Determine the [x, y] coordinate at the center of the cell enclosing the given text.  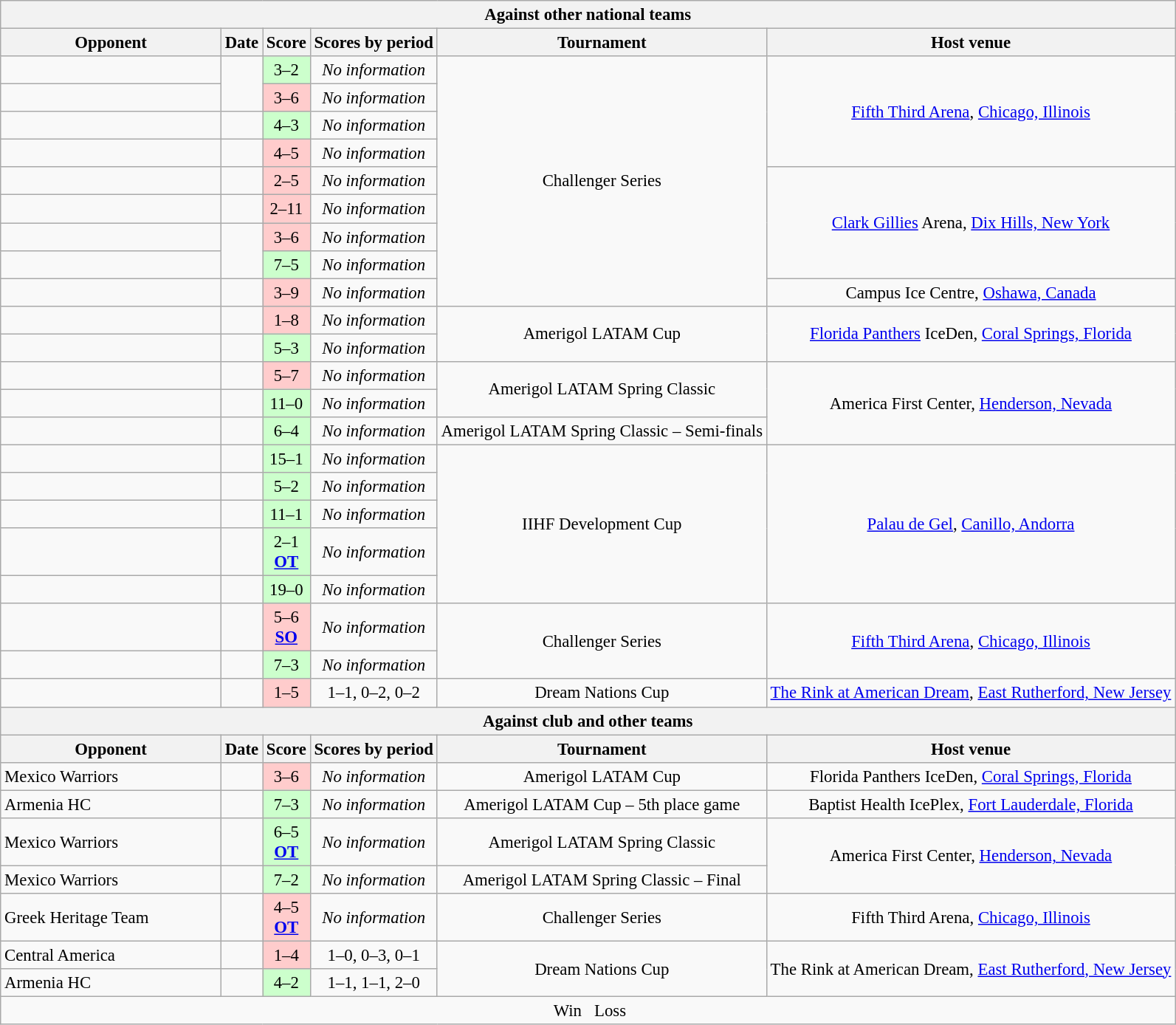
7–2 [286, 880]
5–7 [286, 376]
Campus Ice Centre, Oshawa, Canada [970, 292]
19–0 [286, 590]
3–2 [286, 70]
1–5 [286, 693]
Central America [111, 955]
4–2 [286, 983]
Against club and other teams [588, 721]
5–2 [286, 487]
1–1, 0–2, 0–2 [374, 693]
4–5OT [286, 917]
11–0 [286, 403]
4–3 [286, 126]
3–9 [286, 292]
Against other national teams [588, 15]
2–5 [286, 181]
6–4 [286, 431]
5–6SO [286, 628]
Greek Heritage Team [111, 917]
1–0, 0–3, 0–1 [374, 955]
5–3 [286, 348]
7–5 [286, 264]
Amerigol LATAM Spring Classic – Final [602, 880]
Amerigol LATAM Cup – 5th place game [602, 804]
Palau de Gel, Canillo, Andorra [970, 524]
IIHF Development Cup [602, 524]
Baptist Health IcePlex, Fort Lauderdale, Florida [970, 804]
2–11 [286, 209]
1–8 [286, 320]
1–4 [286, 955]
Amerigol LATAM Spring Classic – Semi-finals [602, 431]
Win Loss [588, 1011]
Clark Gillies Arena, Dix Hills, New York [970, 222]
15–1 [286, 459]
11–1 [286, 515]
4–5 [286, 154]
2–1OT [286, 552]
1–1, 1–1, 2–0 [374, 983]
6–5OT [286, 842]
